Locate the cell with the specified text and output its (X, Y) center coordinate. 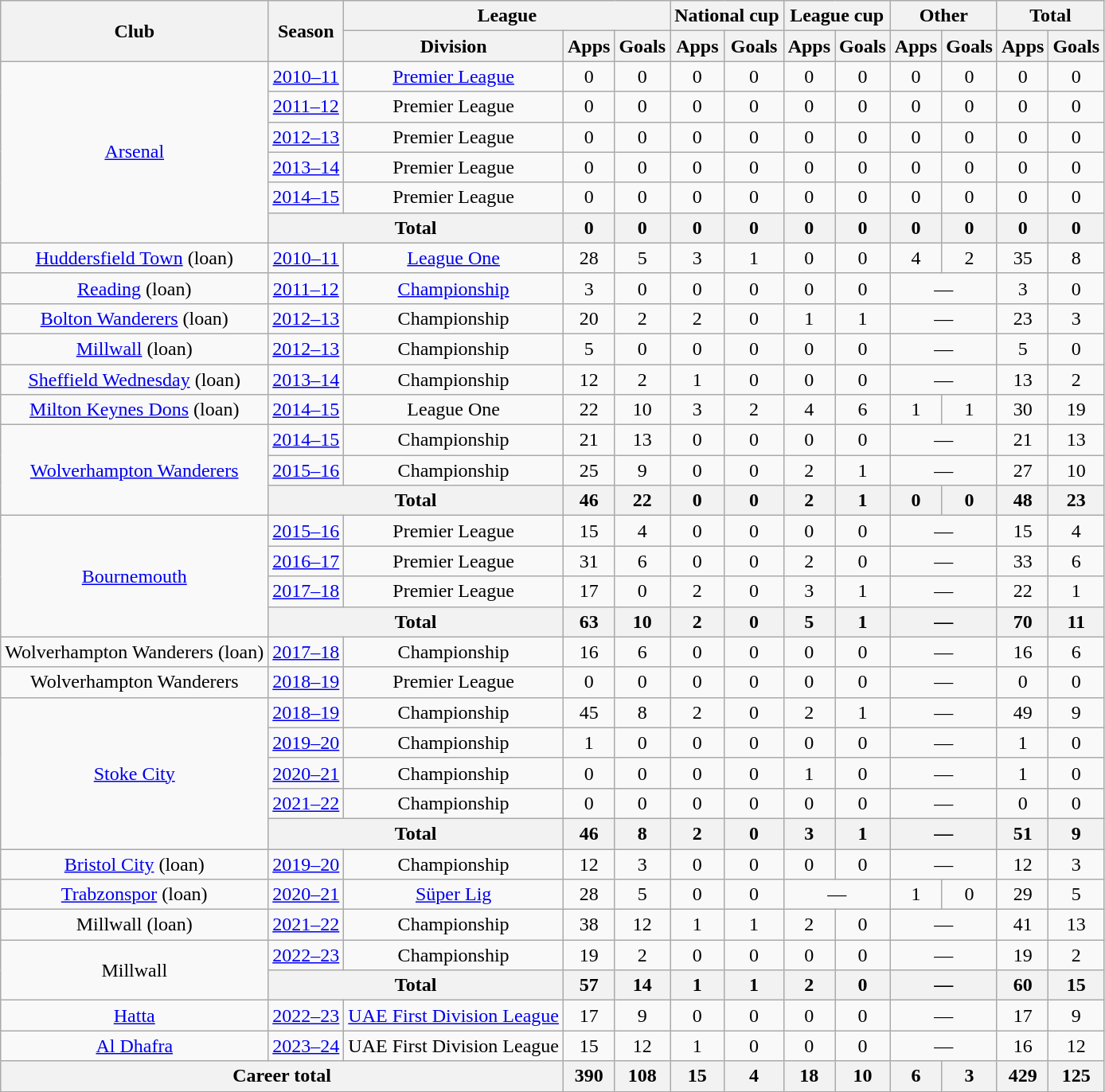
Arsenal (135, 152)
Career total (282, 1076)
31 (588, 561)
35 (1022, 258)
Reading (loan) (135, 288)
Wolverhampton Wanderers (loan) (135, 652)
Bolton Wanderers (loan) (135, 318)
Bristol City (loan) (135, 864)
2016–17 (306, 561)
Huddersfield Town (loan) (135, 258)
Club (135, 31)
33 (1022, 561)
29 (1022, 895)
27 (1022, 470)
51 (1022, 833)
49 (1022, 712)
Trabzonspor (loan) (135, 895)
390 (588, 1076)
63 (588, 622)
Al Dhafra (135, 1046)
429 (1022, 1076)
Süper Lig (454, 895)
Sheffield Wednesday (loan) (135, 380)
30 (1022, 410)
11 (1076, 622)
108 (642, 1076)
60 (1022, 985)
18 (809, 1076)
38 (588, 925)
57 (588, 985)
Season (306, 31)
70 (1022, 622)
Stoke City (135, 773)
Hatta (135, 1016)
2023–24 (306, 1046)
41 (1022, 925)
Milton Keynes Dons (loan) (135, 410)
Division (454, 46)
20 (588, 318)
Bournemouth (135, 576)
League (507, 16)
14 (642, 985)
48 (1022, 501)
25 (588, 470)
League cup (837, 16)
Millwall (135, 970)
125 (1076, 1076)
45 (588, 712)
Other (943, 16)
National cup (727, 16)
